Pinpoint the cell where the given text exists, returning its (X, Y) midpoint coordinate. 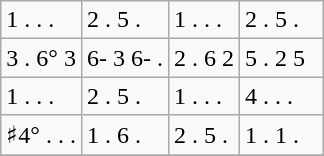
♯4° . . . (42, 135)
5 . 2 5 (282, 58)
6- 3 6- . (124, 58)
1 . 1 . (282, 135)
4 . . . (282, 96)
1 . 6 . (124, 135)
2 . 6 2 (204, 58)
3 . 6° 3 (42, 58)
